Find where the given text appears and provide that cell's center as (X, Y) coordinate. 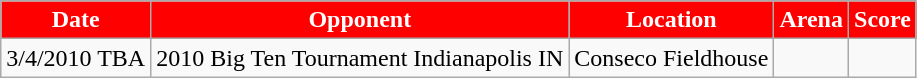
Arena (812, 20)
3/4/2010 TBA (76, 58)
Opponent (360, 20)
Score (883, 20)
2010 Big Ten Tournament Indianapolis IN (360, 58)
Date (76, 20)
Conseco Fieldhouse (672, 58)
Location (672, 20)
